Capture the cell that displays the provided text and extract its (X, Y) central coordinate. 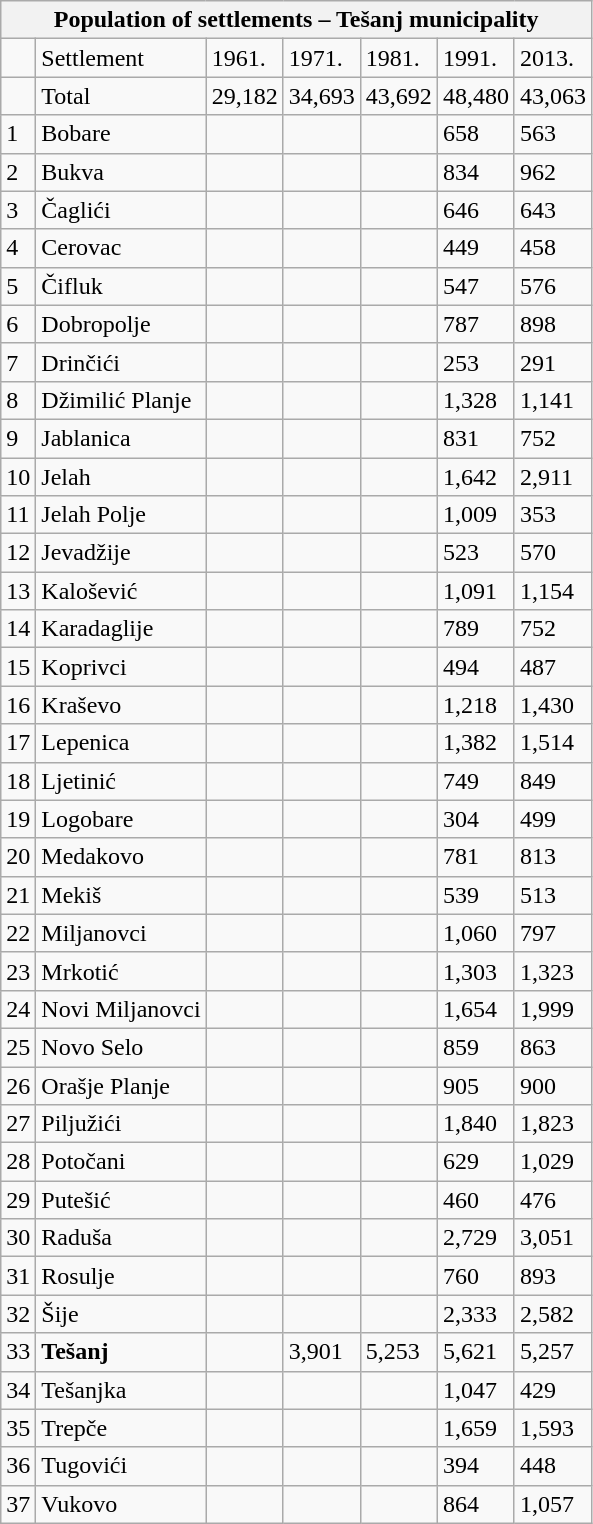
Mrkotić (121, 971)
12 (18, 553)
3,051 (552, 1238)
43,063 (552, 96)
8 (18, 400)
9 (18, 438)
2013. (552, 58)
476 (552, 1200)
27 (18, 1124)
781 (476, 857)
24 (18, 1009)
900 (552, 1085)
36 (18, 1466)
658 (476, 134)
646 (476, 210)
449 (476, 248)
849 (552, 781)
643 (552, 210)
Piljužići (121, 1124)
Cerovac (121, 248)
1,999 (552, 1009)
539 (476, 895)
Koprivci (121, 667)
26 (18, 1085)
789 (476, 629)
Bukva (121, 172)
394 (476, 1466)
Kalošević (121, 591)
29 (18, 1200)
1,154 (552, 591)
1,659 (476, 1428)
Total (121, 96)
Lepenica (121, 743)
16 (18, 705)
797 (552, 933)
1,654 (476, 1009)
Jelah Polje (121, 515)
Rosulje (121, 1276)
6 (18, 324)
33 (18, 1352)
863 (552, 1047)
Ljetinić (121, 781)
17 (18, 743)
Šije (121, 1314)
513 (552, 895)
787 (476, 324)
11 (18, 515)
15 (18, 667)
563 (552, 134)
5,621 (476, 1352)
831 (476, 438)
570 (552, 553)
1,009 (476, 515)
859 (476, 1047)
Čifluk (121, 286)
1,430 (552, 705)
10 (18, 477)
1,514 (552, 743)
494 (476, 667)
Settlement (121, 58)
1,218 (476, 705)
21 (18, 895)
1981. (398, 58)
3,901 (322, 1352)
Miljanovci (121, 933)
2,582 (552, 1314)
Novi Miljanovci (121, 1009)
460 (476, 1200)
7 (18, 362)
3 (18, 210)
37 (18, 1504)
1,840 (476, 1124)
Medakovo (121, 857)
2,333 (476, 1314)
1971. (322, 58)
760 (476, 1276)
Potočani (121, 1162)
5,253 (398, 1352)
629 (476, 1162)
2,911 (552, 477)
Logobare (121, 819)
813 (552, 857)
Džimilić Planje (121, 400)
32 (18, 1314)
22 (18, 933)
1,323 (552, 971)
Tešanjka (121, 1390)
1961. (244, 58)
1991. (476, 58)
Trepče (121, 1428)
2 (18, 172)
29,182 (244, 96)
1,303 (476, 971)
1,823 (552, 1124)
4 (18, 248)
30 (18, 1238)
576 (552, 286)
13 (18, 591)
23 (18, 971)
834 (476, 172)
1,328 (476, 400)
864 (476, 1504)
304 (476, 819)
523 (476, 553)
18 (18, 781)
1 (18, 134)
547 (476, 286)
20 (18, 857)
48,480 (476, 96)
458 (552, 248)
Raduša (121, 1238)
1,091 (476, 591)
43,692 (398, 96)
1,642 (476, 477)
962 (552, 172)
Čaglići (121, 210)
905 (476, 1085)
1,141 (552, 400)
2,729 (476, 1238)
Jelah (121, 477)
353 (552, 515)
898 (552, 324)
Mekiš (121, 895)
34,693 (322, 96)
1,593 (552, 1428)
487 (552, 667)
25 (18, 1047)
291 (552, 362)
Karadaglije (121, 629)
749 (476, 781)
35 (18, 1428)
Tešanj (121, 1352)
448 (552, 1466)
253 (476, 362)
Population of settlements – Tešanj municipality (296, 20)
28 (18, 1162)
Drinčići (121, 362)
Vukovo (121, 1504)
14 (18, 629)
Jablanica (121, 438)
1,382 (476, 743)
1,029 (552, 1162)
34 (18, 1390)
429 (552, 1390)
1,047 (476, 1390)
Orašje Planje (121, 1085)
Novo Selo (121, 1047)
Dobropolje (121, 324)
Bobare (121, 134)
5,257 (552, 1352)
Tugovići (121, 1466)
19 (18, 819)
Jevadžije (121, 553)
893 (552, 1276)
5 (18, 286)
499 (552, 819)
1,057 (552, 1504)
Putešić (121, 1200)
Kraševo (121, 705)
31 (18, 1276)
1,060 (476, 933)
